Pinpoint the cell where the given text exists, returning its (x, y) midpoint coordinate. 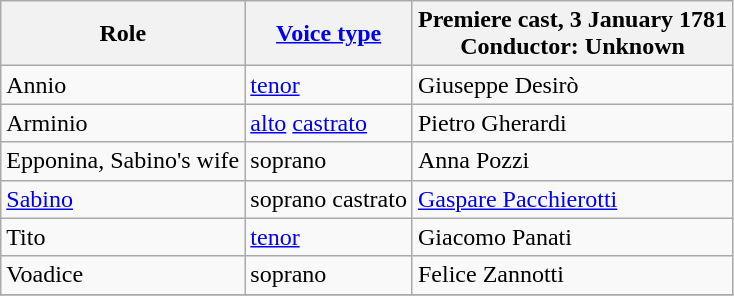
Anna Pozzi (572, 161)
Giacomo Panati (572, 237)
Sabino (123, 199)
Pietro Gherardi (572, 123)
Role (123, 34)
Epponina, Sabino's wife (123, 161)
Premiere cast, 3 January 1781Conductor: Unknown (572, 34)
Felice Zannotti (572, 275)
alto castrato (329, 123)
Voadice (123, 275)
Arminio (123, 123)
Giuseppe Desirò (572, 85)
soprano castrato (329, 199)
Gaspare Pacchierotti (572, 199)
Annio (123, 85)
Tito (123, 237)
Voice type (329, 34)
